Find where the given text appears and provide that cell's center as [x, y] coordinate. 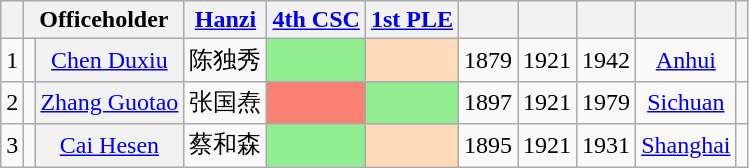
1st PLE [412, 20]
Sichuan [686, 102]
Officeholder [104, 20]
蔡和森 [226, 146]
2 [12, 102]
Chen Duxiu [110, 60]
4th CSC [316, 20]
1942 [606, 60]
陈独秀 [226, 60]
3 [12, 146]
Shanghai [686, 146]
1895 [488, 146]
张国焘 [226, 102]
1931 [606, 146]
Hanzi [226, 20]
Zhang Guotao [110, 102]
1897 [488, 102]
1879 [488, 60]
1 [12, 60]
1979 [606, 102]
Cai Hesen [110, 146]
Anhui [686, 60]
